Pinpoint the cell where the given text exists, returning its [x, y] midpoint coordinate. 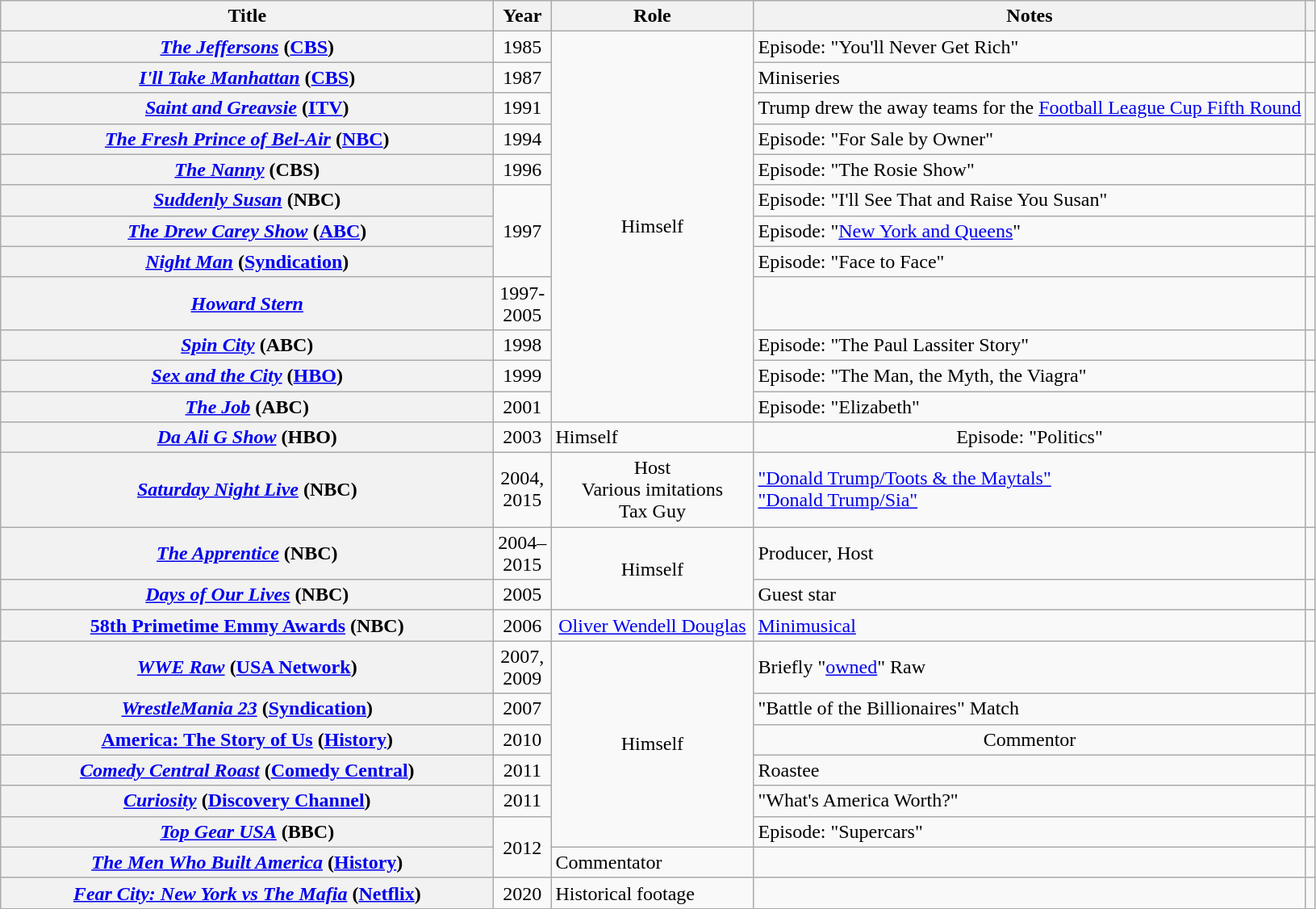
Title [247, 16]
1998 [523, 345]
Guest star [1030, 595]
Episode: "Politics" [1030, 438]
1999 [523, 375]
The Nanny (CBS) [247, 170]
Top Gear USA (BBC) [247, 832]
Da Ali G Show (HBO) [247, 438]
Episode: "The Paul Lassiter Story" [1030, 345]
Oliver Wendell Douglas [652, 626]
Episode: "The Man, the Myth, the Viagra" [1030, 375]
America: The Story of Us (History) [247, 739]
1987 [523, 77]
"Battle of the Billionaires" Match [1030, 709]
Howard Stern [247, 304]
Trump drew the away teams for the Football League Cup Fifth Round [1030, 108]
Producer, Host [1030, 554]
1994 [523, 139]
Episode: "Supercars" [1030, 832]
Commentor [1030, 739]
2010 [523, 739]
I'll Take Manhattan (CBS) [247, 77]
2012 [523, 847]
Minimusical [1030, 626]
2001 [523, 406]
2005 [523, 595]
Historical footage [652, 893]
Role [652, 16]
Episode: "You'll Never Get Rich" [1030, 47]
Days of Our Lives (NBC) [247, 595]
2020 [523, 893]
Briefly "owned" Raw [1030, 667]
Year [523, 16]
58th Primetime Emmy Awards (NBC) [247, 626]
The Fresh Prince of Bel-Air (NBC) [247, 139]
Miniseries [1030, 77]
Night Man (Syndication) [247, 262]
Suddenly Susan (NBC) [247, 200]
2006 [523, 626]
Saturday Night Live (NBC) [247, 490]
Episode: "I'll See That and Raise You Susan" [1030, 200]
2007 [523, 709]
HostVarious imitationsTax Guy [652, 490]
The Apprentice (NBC) [247, 554]
2004, 2015 [523, 490]
The Job (ABC) [247, 406]
Sex and the City (HBO) [247, 375]
"What's America Worth?" [1030, 801]
2007, 2009 [523, 667]
WrestleMania 23 (Syndication) [247, 709]
The Men Who Built America (History) [247, 862]
2004–2015 [523, 554]
1997 [523, 231]
Comedy Central Roast (Comedy Central) [247, 770]
1985 [523, 47]
Episode: "Elizabeth" [1030, 406]
WWE Raw (USA Network) [247, 667]
Roastee [1030, 770]
Episode: "Face to Face" [1030, 262]
Curiosity (Discovery Channel) [247, 801]
Episode: "For Sale by Owner" [1030, 139]
Notes [1030, 16]
Fear City: New York vs The Mafia (Netflix) [247, 893]
The Drew Carey Show (ABC) [247, 231]
1997-2005 [523, 304]
"Donald Trump/Toots & the Maytals""Donald Trump/Sia" [1030, 490]
The Jeffersons (CBS) [247, 47]
1991 [523, 108]
Episode: "The Rosie Show" [1030, 170]
2003 [523, 438]
Commentator [652, 862]
1996 [523, 170]
Episode: "New York and Queens" [1030, 231]
Spin City (ABC) [247, 345]
Saint and Greavsie (ITV) [247, 108]
